Pinpoint the cell where the given text exists, returning its [X, Y] midpoint coordinate. 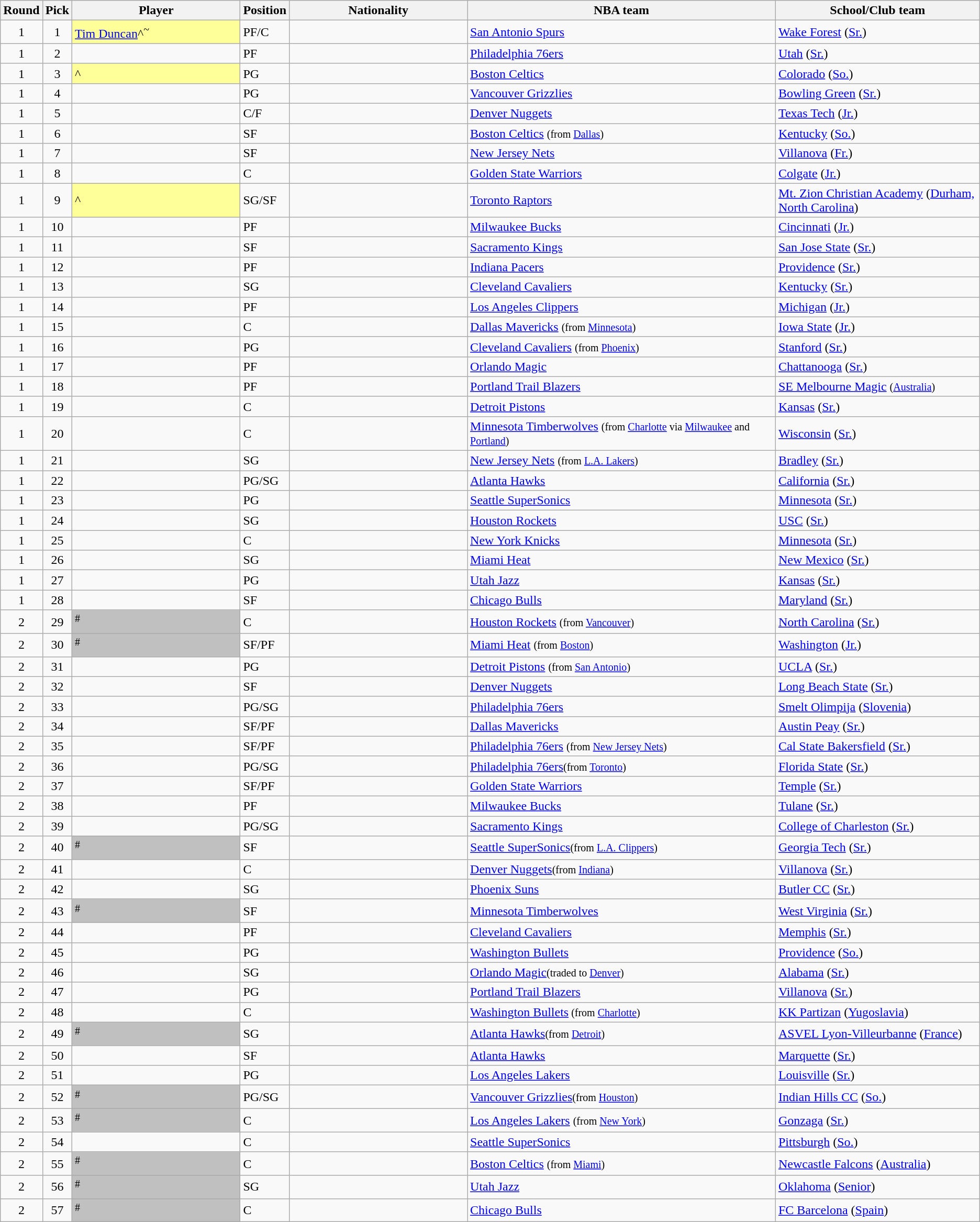
55 [57, 1163]
10 [57, 227]
Austin Peay (Sr.) [877, 726]
17 [57, 366]
35 [57, 746]
43 [57, 911]
31 [57, 666]
Long Beach State (Sr.) [877, 686]
Oklahoma (Senior) [877, 1187]
Cleveland Cavaliers (from Phoenix) [622, 347]
22 [57, 481]
36 [57, 766]
Boston Celtics (from Dallas) [622, 134]
New Jersey Nets [622, 153]
28 [57, 600]
27 [57, 580]
Vancouver Grizzlies(from Houston) [622, 1097]
53 [57, 1120]
Phoenix Suns [622, 889]
11 [57, 247]
SG/SF [265, 200]
Washington Bullets (from Charlotte) [622, 1012]
Pick [57, 10]
Indiana Pacers [622, 267]
Chattanooga (Sr.) [877, 366]
57 [57, 1210]
5 [57, 114]
30 [57, 645]
Texas Tech (Jr.) [877, 114]
Seattle SuperSonics(from L.A. Clippers) [622, 848]
Florida State (Sr.) [877, 766]
52 [57, 1097]
Bowling Green (Sr.) [877, 93]
29 [57, 622]
7 [57, 153]
Round [21, 10]
Houston Rockets (from Vancouver) [622, 622]
UCLA (Sr.) [877, 666]
39 [57, 826]
20 [57, 434]
24 [57, 520]
Wake Forest (Sr.) [877, 32]
New Jersey Nets (from L.A. Lakers) [622, 461]
14 [57, 307]
Gonzaga (Sr.) [877, 1120]
18 [57, 386]
Detroit Pistons (from San Antonio) [622, 666]
6 [57, 134]
West Virginia (Sr.) [877, 911]
3 [57, 73]
Nationality [378, 10]
Marquette (Sr.) [877, 1056]
Orlando Magic [622, 366]
48 [57, 1012]
Atlanta Hawks(from Detroit) [622, 1034]
49 [57, 1034]
45 [57, 952]
Indian Hills CC (So.) [877, 1097]
Colgate (Jr.) [877, 173]
USC (Sr.) [877, 520]
San Jose State (Sr.) [877, 247]
Iowa State (Jr.) [877, 327]
21 [57, 461]
North Carolina (Sr.) [877, 622]
38 [57, 806]
Alabama (Sr.) [877, 972]
4 [57, 93]
Maryland (Sr.) [877, 600]
54 [57, 1142]
12 [57, 267]
ASVEL Lyon-Villeurbanne (France) [877, 1034]
Cincinnati (Jr.) [877, 227]
41 [57, 869]
47 [57, 992]
19 [57, 406]
Detroit Pistons [622, 406]
FC Barcelona (Spain) [877, 1210]
Los Angeles Lakers (from New York) [622, 1120]
Los Angeles Lakers [622, 1075]
Philadelphia 76ers(from Toronto) [622, 766]
8 [57, 173]
26 [57, 560]
50 [57, 1056]
Houston Rockets [622, 520]
Boston Celtics (from Miami) [622, 1163]
9 [57, 200]
Kentucky (Sr.) [877, 287]
Louisville (Sr.) [877, 1075]
Philadelphia 76ers (from New Jersey Nets) [622, 746]
Bradley (Sr.) [877, 461]
23 [57, 501]
Miami Heat [622, 560]
Butler CC (Sr.) [877, 889]
Pittsburgh (So.) [877, 1142]
Dallas Mavericks (from Minnesota) [622, 327]
Toronto Raptors [622, 200]
College of Charleston (Sr.) [877, 826]
42 [57, 889]
Tim Duncan^~ [156, 32]
Minnesota Timberwolves [622, 911]
44 [57, 932]
Providence (So.) [877, 952]
Kentucky (So.) [877, 134]
Player [156, 10]
Vancouver Grizzlies [622, 93]
37 [57, 786]
California (Sr.) [877, 481]
46 [57, 972]
13 [57, 287]
KK Partizan (Yugoslavia) [877, 1012]
Mt. Zion Christian Academy (Durham, North Carolina) [877, 200]
Washington (Jr.) [877, 645]
Denver Nuggets(from Indiana) [622, 869]
Providence (Sr.) [877, 267]
34 [57, 726]
Dallas Mavericks [622, 726]
New Mexico (Sr.) [877, 560]
Temple (Sr.) [877, 786]
33 [57, 706]
51 [57, 1075]
Orlando Magic(traded to Denver) [622, 972]
Michigan (Jr.) [877, 307]
Los Angeles Clippers [622, 307]
Boston Celtics [622, 73]
C/F [265, 114]
School/Club team [877, 10]
Wisconsin (Sr.) [877, 434]
Stanford (Sr.) [877, 347]
Smelt Olimpija (Slovenia) [877, 706]
15 [57, 327]
Colorado (So.) [877, 73]
SE Melbourne Magic (Australia) [877, 386]
Memphis (Sr.) [877, 932]
San Antonio Spurs [622, 32]
Georgia Tech (Sr.) [877, 848]
Cal State Bakersfield (Sr.) [877, 746]
Position [265, 10]
25 [57, 540]
16 [57, 347]
40 [57, 848]
Villanova (Fr.) [877, 153]
56 [57, 1187]
New York Knicks [622, 540]
Washington Bullets [622, 952]
Newcastle Falcons (Australia) [877, 1163]
PF/C [265, 32]
Miami Heat (from Boston) [622, 645]
Utah (Sr.) [877, 53]
NBA team [622, 10]
Tulane (Sr.) [877, 806]
32 [57, 686]
Minnesota Timberwolves (from Charlotte via Milwaukee and Portland) [622, 434]
